Locate the cell with the specified text and output its (X, Y) center coordinate. 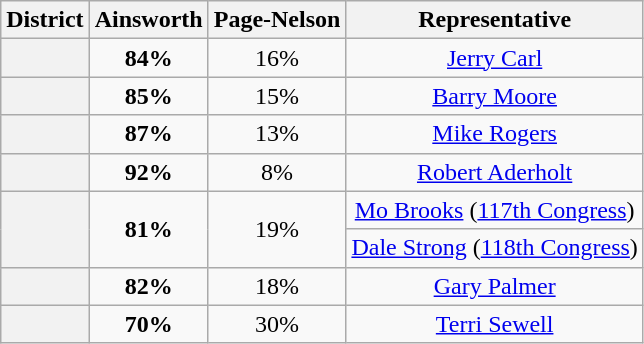
Mike Rogers (494, 134)
Terri Sewell (494, 324)
82% (148, 286)
Page-Nelson (277, 20)
Robert Aderholt (494, 172)
Dale Strong (118th Congress) (494, 248)
81% (148, 229)
16% (277, 58)
Representative (494, 20)
84% (148, 58)
85% (148, 96)
13% (277, 134)
30% (277, 324)
Gary Palmer (494, 286)
District (45, 20)
8% (277, 172)
Ainsworth (148, 20)
87% (148, 134)
Barry Moore (494, 96)
15% (277, 96)
92% (148, 172)
19% (277, 229)
Jerry Carl (494, 58)
Mo Brooks (117th Congress) (494, 210)
18% (277, 286)
70% (148, 324)
